Extract the (x, y) coordinate from the center of the cell holding the provided text.  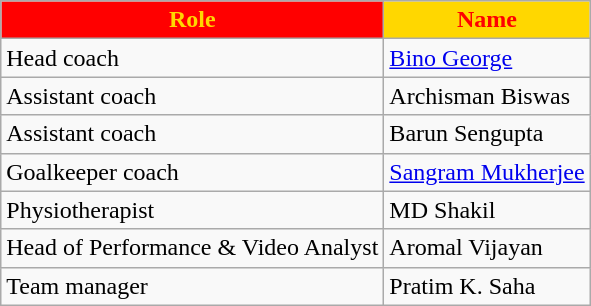
Physiotherapist (192, 210)
Head of Performance & Video Analyst (192, 248)
Team manager (192, 286)
Bino George (487, 58)
Role (192, 20)
Sangram Mukherjee (487, 172)
Barun Sengupta (487, 134)
Goalkeeper coach (192, 172)
Name (487, 20)
MD Shakil (487, 210)
Pratim K. Saha (487, 286)
Archisman Biswas (487, 96)
Head coach (192, 58)
Aromal Vijayan (487, 248)
